Output the (X, Y) coordinate of the center of the cell containing the given text.  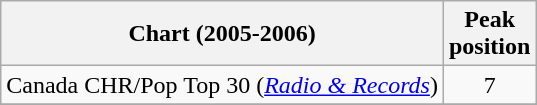
Chart (2005-2006) (222, 34)
Peakposition (489, 34)
7 (489, 85)
Canada CHR/Pop Top 30 (Radio & Records) (222, 85)
